Locate the cell with the specified text and output its (x, y) center coordinate. 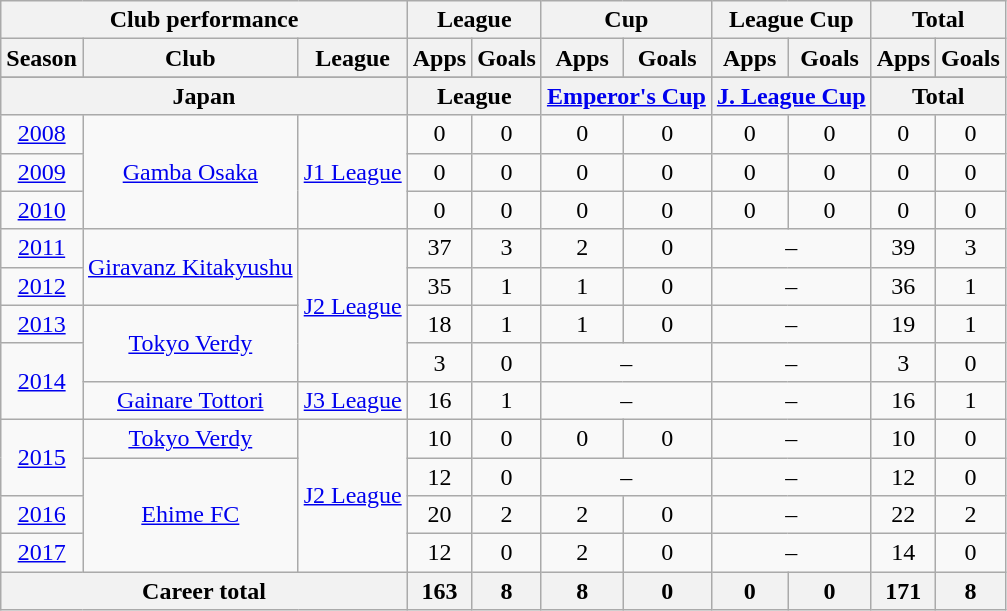
2008 (42, 134)
2009 (42, 172)
2011 (42, 248)
39 (903, 248)
Gainare Tottori (190, 400)
League Cup (791, 20)
Cup (626, 20)
14 (903, 553)
2015 (42, 457)
36 (903, 286)
Emperor's Cup (626, 96)
35 (439, 286)
163 (439, 591)
Japan (204, 96)
Ehime FC (190, 515)
Giravanz Kitakyushu (190, 267)
Career total (204, 591)
22 (903, 515)
J. League Cup (791, 96)
18 (439, 324)
J3 League (352, 400)
2012 (42, 286)
37 (439, 248)
20 (439, 515)
19 (903, 324)
J1 League (352, 172)
Season (42, 58)
2017 (42, 553)
2010 (42, 210)
2013 (42, 324)
Club (190, 58)
Gamba Osaka (190, 172)
Club performance (204, 20)
171 (903, 591)
2014 (42, 381)
2016 (42, 515)
